Output the (x, y) coordinate of the center of the cell containing the given text.  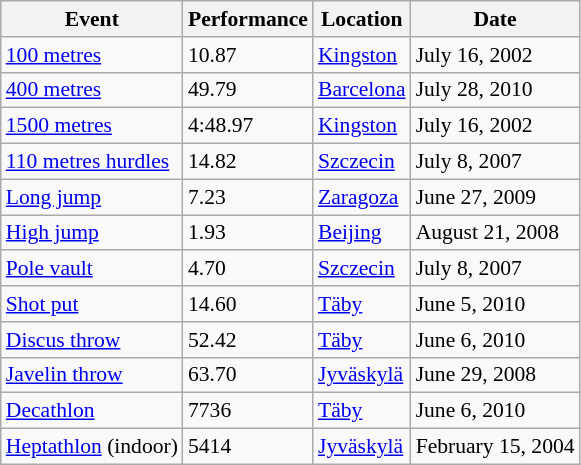
Performance (248, 19)
Beijing (362, 233)
52.42 (248, 340)
1500 metres (92, 126)
August 21, 2008 (496, 233)
Decathlon (92, 411)
Long jump (92, 197)
14.60 (248, 304)
Location (362, 19)
4.70 (248, 269)
Discus throw (92, 340)
Barcelona (362, 90)
Date (496, 19)
5414 (248, 447)
4:48.97 (248, 126)
10.87 (248, 55)
Javelin throw (92, 375)
100 metres (92, 55)
7736 (248, 411)
June 27, 2009 (496, 197)
14.82 (248, 162)
High jump (92, 233)
63.70 (248, 375)
June 5, 2010 (496, 304)
7.23 (248, 197)
July 28, 2010 (496, 90)
Zaragoza (362, 197)
1.93 (248, 233)
Shot put (92, 304)
400 metres (92, 90)
Event (92, 19)
49.79 (248, 90)
110 metres hurdles (92, 162)
Heptathlon (indoor) (92, 447)
June 29, 2008 (496, 375)
February 15, 2004 (496, 447)
Pole vault (92, 269)
